Locate the cell with the specified text and output its [x, y] center coordinate. 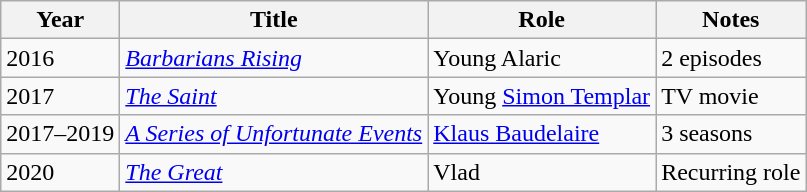
Title [274, 20]
The Saint [274, 96]
Notes [731, 20]
3 seasons [731, 134]
2017–2019 [60, 134]
Vlad [542, 172]
2017 [60, 96]
Young Alaric [542, 58]
Year [60, 20]
A Series of Unfortunate Events [274, 134]
TV movie [731, 96]
Klaus Baudelaire [542, 134]
2 episodes [731, 58]
Barbarians Rising [274, 58]
Recurring role [731, 172]
2020 [60, 172]
Role [542, 20]
The Great [274, 172]
Young Simon Templar [542, 96]
2016 [60, 58]
